Identify which cell holds the provided text, then report its [X, Y] central coordinate. 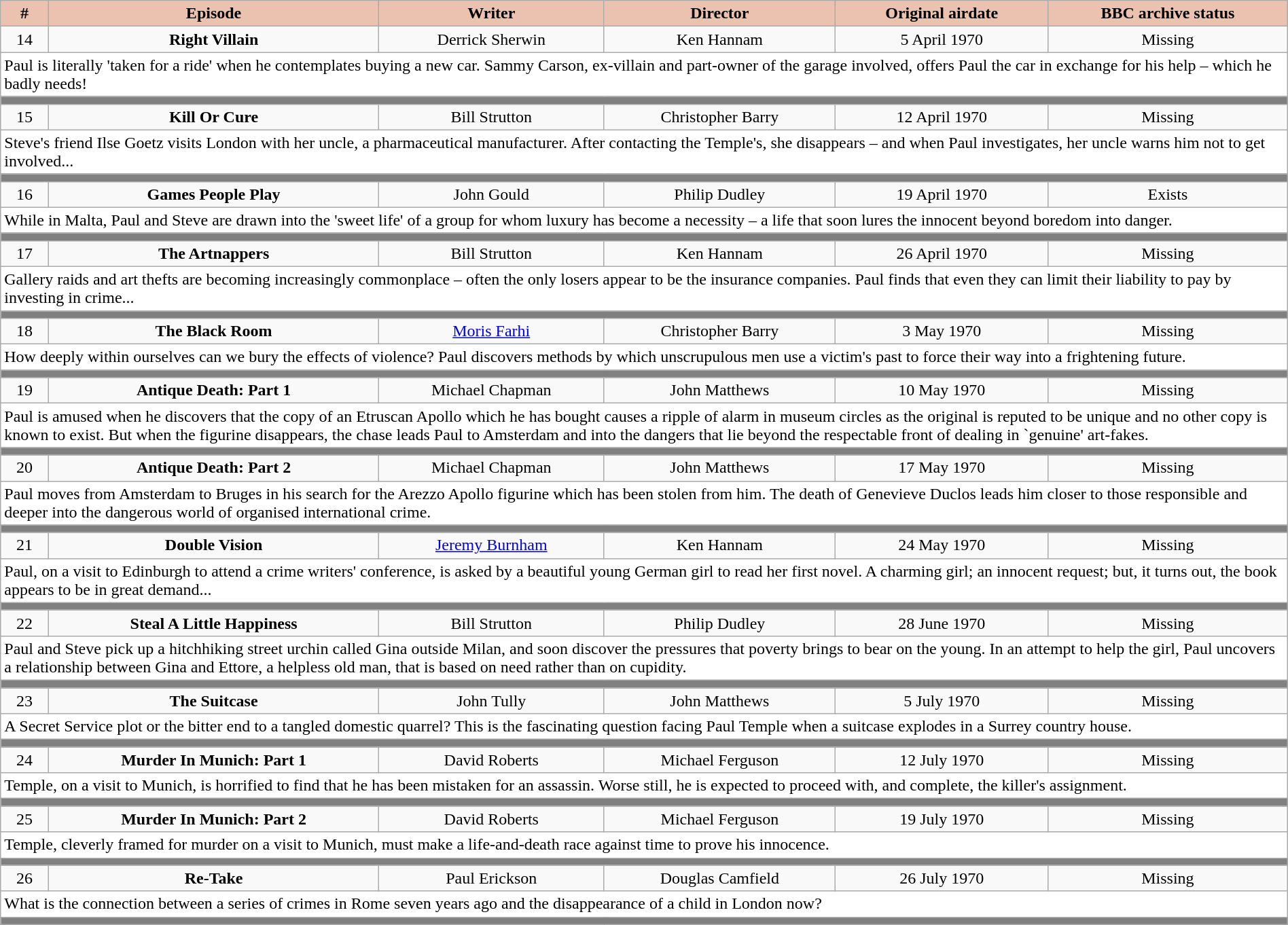
19 [24, 391]
12 July 1970 [942, 760]
Douglas Camfield [720, 878]
The Black Room [213, 331]
# [24, 14]
Paul Erickson [492, 878]
22 [24, 623]
The Suitcase [213, 700]
26 April 1970 [942, 253]
14 [24, 39]
12 April 1970 [942, 117]
Director [720, 14]
Murder In Munich: Part 2 [213, 819]
26 [24, 878]
Original airdate [942, 14]
Temple, cleverly framed for murder on a visit to Munich, must make a life-and-death race against time to prove his innocence. [644, 845]
21 [24, 545]
John Tully [492, 700]
Exists [1168, 194]
5 July 1970 [942, 700]
John Gould [492, 194]
16 [24, 194]
Double Vision [213, 545]
Antique Death: Part 1 [213, 391]
19 July 1970 [942, 819]
Episode [213, 14]
The Artnappers [213, 253]
26 July 1970 [942, 878]
Steal A Little Happiness [213, 623]
17 May 1970 [942, 468]
Moris Farhi [492, 331]
Re-Take [213, 878]
BBC archive status [1168, 14]
Jeremy Burnham [492, 545]
15 [24, 117]
What is the connection between a series of crimes in Rome seven years ago and the disappearance of a child in London now? [644, 904]
18 [24, 331]
Right Villain [213, 39]
Derrick Sherwin [492, 39]
10 May 1970 [942, 391]
5 April 1970 [942, 39]
24 May 1970 [942, 545]
Writer [492, 14]
19 April 1970 [942, 194]
28 June 1970 [942, 623]
17 [24, 253]
Kill Or Cure [213, 117]
24 [24, 760]
25 [24, 819]
Murder In Munich: Part 1 [213, 760]
23 [24, 700]
Antique Death: Part 2 [213, 468]
Games People Play [213, 194]
3 May 1970 [942, 331]
20 [24, 468]
